Find where the given text appears and provide that cell's center as [x, y] coordinate. 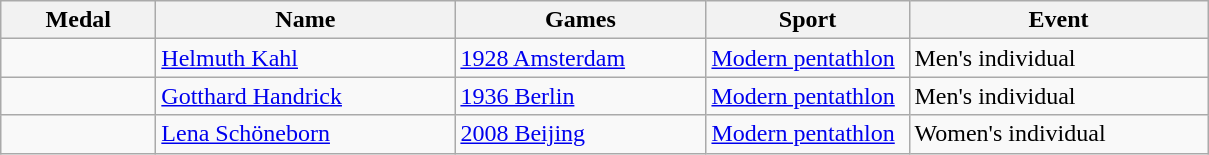
Helmuth Kahl [306, 58]
Women's individual [1058, 134]
Lena Schöneborn [306, 134]
Name [306, 20]
Games [580, 20]
Event [1058, 20]
1936 Berlin [580, 96]
2008 Beijing [580, 134]
Sport [808, 20]
1928 Amsterdam [580, 58]
Gotthard Handrick [306, 96]
Medal [78, 20]
